Output the [X, Y] coordinate of the center of the cell containing the given text.  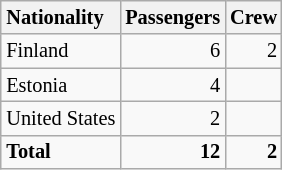
Passengers [172, 18]
United States [60, 119]
4 [172, 85]
12 [172, 152]
Nationality [60, 18]
Crew [254, 18]
Estonia [60, 85]
Total [60, 152]
Finland [60, 51]
6 [172, 51]
